Return the [X, Y] coordinate for the center point of the cell that contains the specified text.  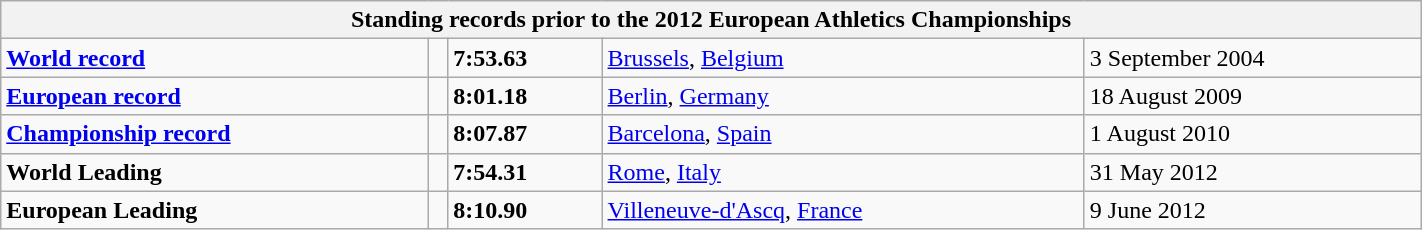
Rome, Italy [843, 172]
World record [214, 58]
8:10.90 [525, 210]
Brussels, Belgium [843, 58]
8:07.87 [525, 134]
Barcelona, Spain [843, 134]
Standing records prior to the 2012 European Athletics Championships [711, 20]
7:54.31 [525, 172]
Villeneuve-d'Ascq, France [843, 210]
1 August 2010 [1252, 134]
World Leading [214, 172]
18 August 2009 [1252, 96]
31 May 2012 [1252, 172]
Championship record [214, 134]
9 June 2012 [1252, 210]
7:53.63 [525, 58]
3 September 2004 [1252, 58]
8:01.18 [525, 96]
European Leading [214, 210]
Berlin, Germany [843, 96]
European record [214, 96]
